Return (x, y) of the center of cell containing provided text 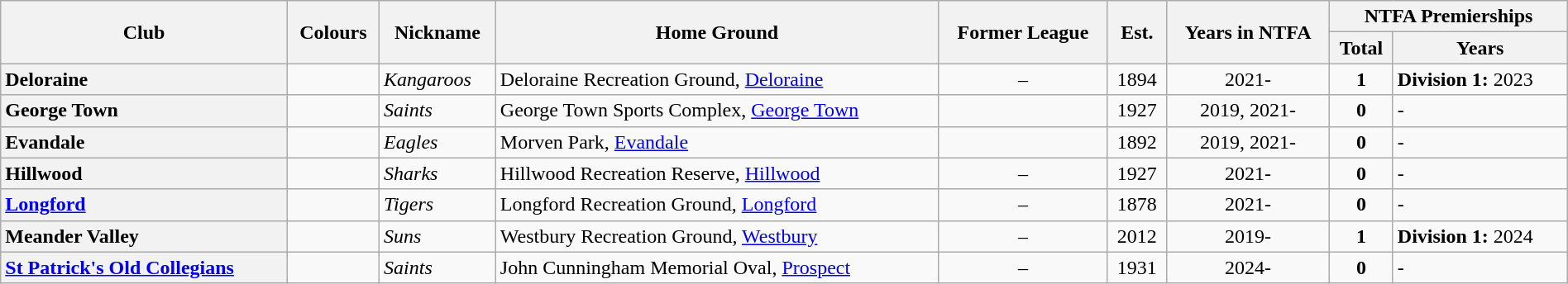
NTFA Premierships (1449, 17)
Deloraine (144, 79)
Colours (332, 32)
Suns (438, 236)
Meander Valley (144, 236)
George Town (144, 111)
Division 1: 2023 (1480, 79)
Longford (144, 205)
St Patrick's Old Collegians (144, 267)
Morven Park, Evandale (716, 142)
1894 (1136, 79)
2019- (1247, 236)
Westbury Recreation Ground, Westbury (716, 236)
Years in NTFA (1247, 32)
Kangaroos (438, 79)
Hillwood Recreation Reserve, Hillwood (716, 173)
1878 (1136, 205)
Sharks (438, 173)
Division 1: 2024 (1480, 236)
Hillwood (144, 173)
George Town Sports Complex, George Town (716, 111)
Longford Recreation Ground, Longford (716, 205)
John Cunningham Memorial Oval, Prospect (716, 267)
Total (1361, 48)
2012 (1136, 236)
Home Ground (716, 32)
1892 (1136, 142)
2024- (1247, 267)
Nickname (438, 32)
Former League (1024, 32)
1931 (1136, 267)
Years (1480, 48)
Club (144, 32)
Evandale (144, 142)
Deloraine Recreation Ground, Deloraine (716, 79)
Tigers (438, 205)
Est. (1136, 32)
Eagles (438, 142)
